Scan for the cell matching the given text and deliver its [x, y] coordinate at center. 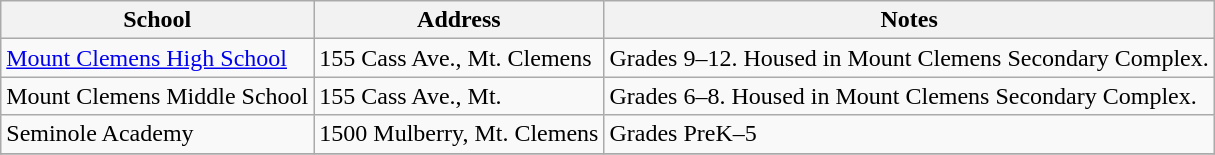
155 Cass Ave., Mt. Clemens [459, 58]
Address [459, 20]
Notes [909, 20]
Seminole Academy [158, 134]
Grades PreK–5 [909, 134]
Grades 9–12. Housed in Mount Clemens Secondary Complex. [909, 58]
Mount Clemens High School [158, 58]
Grades 6–8. Housed in Mount Clemens Secondary Complex. [909, 96]
155 Cass Ave., Mt. [459, 96]
Mount Clemens Middle School [158, 96]
School [158, 20]
1500 Mulberry, Mt. Clemens [459, 134]
